Locate the cell with the specified text and output its [x, y] center coordinate. 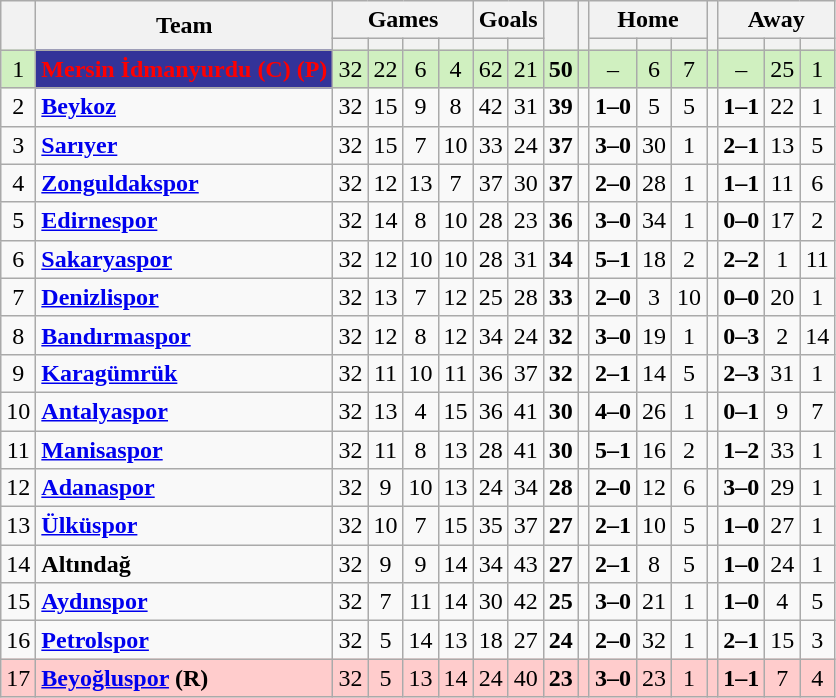
Karagümrük [184, 373]
62 [490, 69]
0–3 [742, 335]
1–2 [742, 449]
Sarıyer [184, 145]
2–3 [742, 373]
Antalyaspor [184, 411]
39 [560, 107]
Edirnespor [184, 221]
Petrolspor [184, 640]
26 [654, 411]
Zonguldakspor [184, 183]
2–2 [742, 259]
43 [526, 564]
Bandırmaspor [184, 335]
Team [184, 26]
19 [654, 335]
Denizlispor [184, 297]
Goals [508, 20]
40 [526, 678]
Mersin İdmanyurdu (C) (P) [184, 69]
0–1 [742, 411]
Manisaspor [184, 449]
29 [782, 488]
35 [490, 526]
Home [648, 20]
Beykoz [184, 107]
50 [560, 69]
Games [403, 20]
Aydınspor [184, 602]
Sakaryaspor [184, 259]
Away [776, 20]
Ülküspor [184, 526]
20 [782, 297]
Altındağ [184, 564]
4–0 [612, 411]
Beyoğluspor (R) [184, 678]
Adanaspor [184, 488]
